Identify which cell holds the provided text, then report its (x, y) central coordinate. 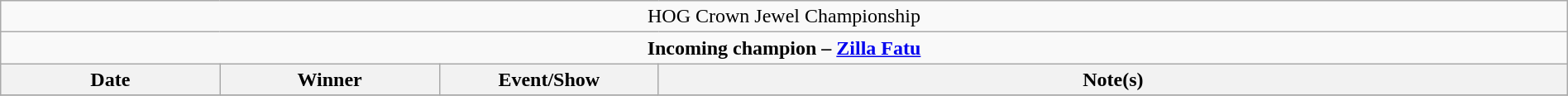
Winner (329, 79)
Date (111, 79)
Event/Show (549, 79)
HOG Crown Jewel Championship (784, 17)
Note(s) (1113, 79)
Incoming champion – Zilla Fatu (784, 48)
